Capture the cell that displays the provided text and extract its [x, y] central coordinate. 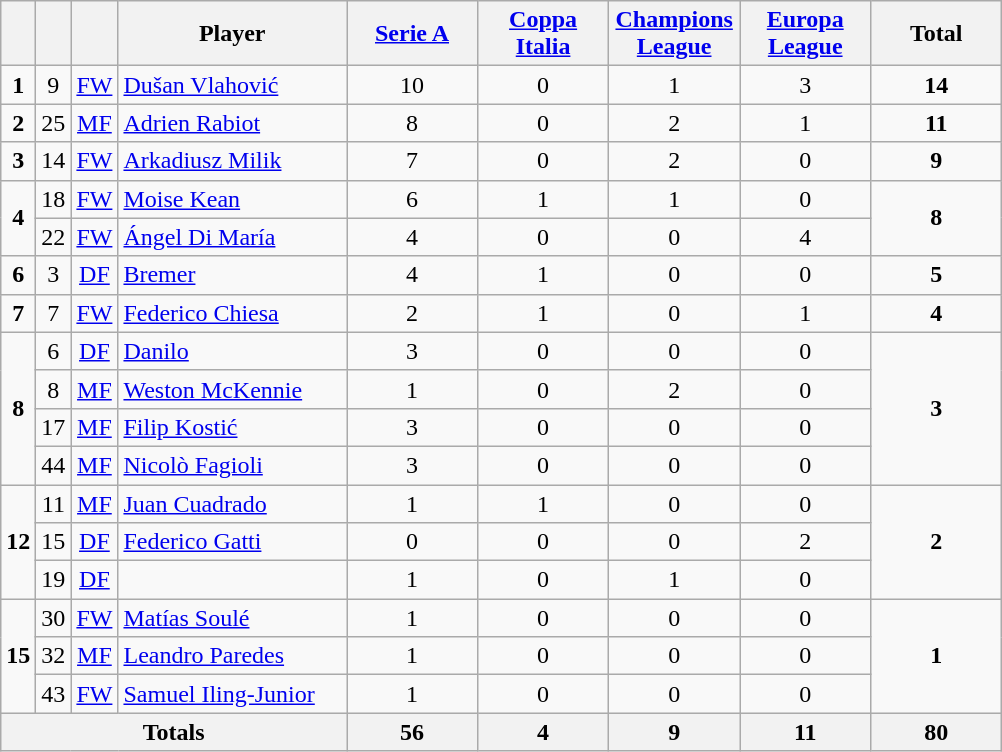
Dušan Vlahović [232, 85]
Europa League [806, 34]
Samuel Iling-Junior [232, 694]
32 [54, 656]
Coppa Italia [544, 34]
Danilo [232, 351]
18 [54, 199]
80 [936, 732]
Nicolò Fagioli [232, 465]
Weston McKennie [232, 389]
30 [54, 618]
Player [232, 34]
44 [54, 465]
Bremer [232, 275]
22 [54, 237]
Filip Kostić [232, 427]
Federico Chiesa [232, 313]
Matías Soulé [232, 618]
Juan Cuadrado [232, 503]
Totals [174, 732]
43 [54, 694]
Arkadiusz Milik [232, 161]
19 [54, 580]
25 [54, 123]
12 [18, 541]
Federico Gatti [232, 542]
Leandro Paredes [232, 656]
Ángel Di María [232, 237]
10 [412, 85]
Serie A [412, 34]
Champions League [674, 34]
Total [936, 34]
Adrien Rabiot [232, 123]
56 [412, 732]
17 [54, 427]
Moise Kean [232, 199]
5 [936, 275]
